Scan for the cell matching the given text and deliver its [x, y] coordinate at center. 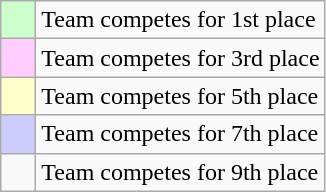
Team competes for 7th place [180, 134]
Team competes for 5th place [180, 96]
Team competes for 3rd place [180, 58]
Team competes for 1st place [180, 20]
Team competes for 9th place [180, 172]
